Provide the [x, y] coordinate of the cell's center where the given text is located.  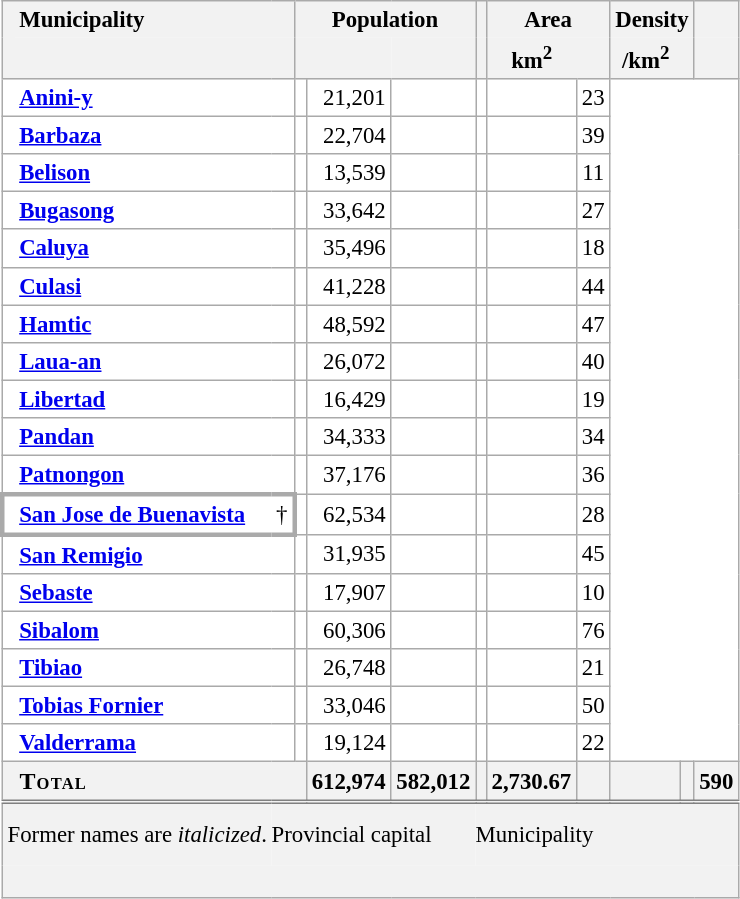
Belison [155, 173]
Tobias Fornier [155, 706]
41,228 [348, 286]
13,539 [348, 173]
Pandan [155, 437]
Provincial capital [374, 833]
45 [594, 554]
km2 [531, 58]
Density [652, 20]
† [284, 514]
Caluya [155, 249]
Area [548, 20]
18 [594, 249]
34 [594, 437]
Laua-an [155, 361]
10 [594, 593]
36 [594, 474]
50 [594, 706]
33,046 [348, 706]
26,072 [348, 361]
22 [594, 743]
Sebaste [155, 593]
27 [594, 211]
Anini-y [155, 98]
28 [594, 514]
612,974 [348, 782]
37,176 [348, 474]
23 [594, 98]
Valderrama [155, 743]
11 [594, 173]
Libertad [155, 399]
Bugasong [155, 211]
Tibiao [155, 668]
16,429 [348, 399]
590 [716, 782]
San Remigio [155, 554]
47 [594, 324]
2,730.67 [531, 782]
Total [161, 782]
Sibalom [155, 631]
40 [594, 361]
21,201 [348, 98]
22,704 [348, 136]
Patnongon [155, 474]
34,333 [348, 437]
17,907 [348, 593]
76 [594, 631]
Former names are italicized. [136, 833]
Population [384, 20]
44 [594, 286]
33,642 [348, 211]
/km2 [646, 58]
19 [594, 399]
21 [594, 668]
Hamtic [155, 324]
San Jose de Buenavista [144, 514]
Barbaza [155, 136]
19,124 [348, 743]
31,935 [348, 554]
35,496 [348, 249]
582,012 [434, 782]
39 [594, 136]
Culasi [155, 286]
48,592 [348, 324]
26,748 [348, 668]
62,534 [348, 514]
60,306 [348, 631]
